Return the (x, y) coordinate for the center point of the cell that contains the specified text.  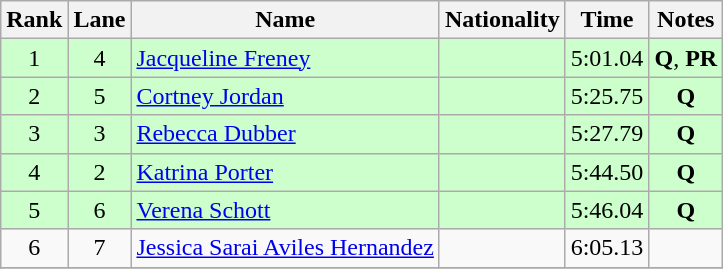
5:46.04 (607, 210)
Notes (686, 20)
5:44.50 (607, 172)
Jessica Sarai Aviles Hernandez (286, 248)
5:25.75 (607, 96)
Verena Schott (286, 210)
Q, PR (686, 58)
Cortney Jordan (286, 96)
Rank (34, 20)
Rebecca Dubber (286, 134)
5:27.79 (607, 134)
Time (607, 20)
Nationality (502, 20)
Name (286, 20)
Lane (100, 20)
7 (100, 248)
6:05.13 (607, 248)
Jacqueline Freney (286, 58)
1 (34, 58)
5:01.04 (607, 58)
Katrina Porter (286, 172)
